Pinpoint the cell where the given text exists, returning its (X, Y) midpoint coordinate. 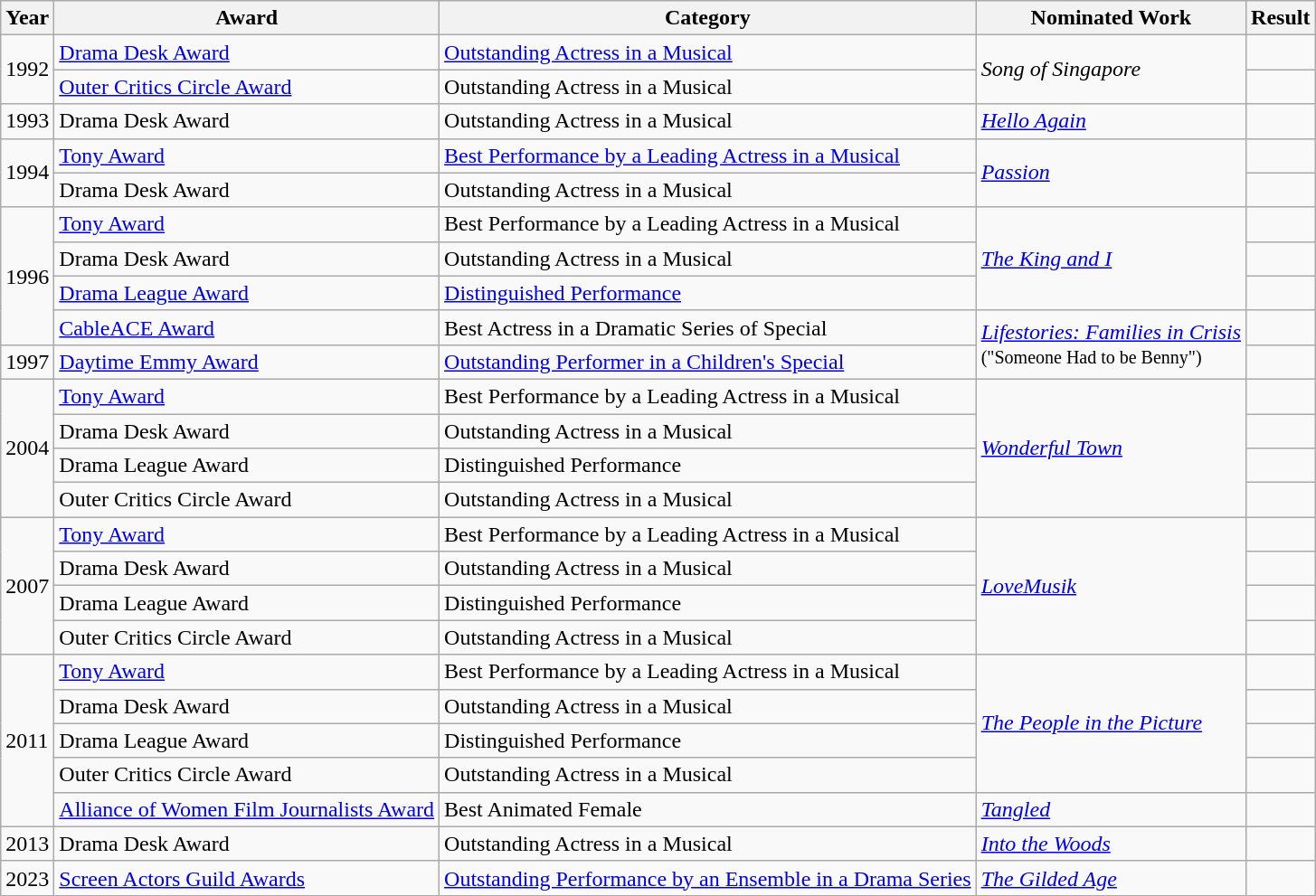
Nominated Work (1111, 18)
Outstanding Performer in a Children's Special (708, 362)
1997 (27, 362)
Best Animated Female (708, 809)
The People in the Picture (1111, 723)
Year (27, 18)
Best Actress in a Dramatic Series of Special (708, 327)
Screen Actors Guild Awards (247, 878)
1992 (27, 70)
CableACE Award (247, 327)
Result (1281, 18)
Wonderful Town (1111, 448)
2011 (27, 740)
1993 (27, 121)
Into the Woods (1111, 844)
The King and I (1111, 259)
The Gilded Age (1111, 878)
2023 (27, 878)
2007 (27, 586)
Hello Again (1111, 121)
Lifestories: Families in Crisis ("Someone Had to be Benny") (1111, 344)
1996 (27, 276)
Tangled (1111, 809)
1994 (27, 173)
Award (247, 18)
2013 (27, 844)
Song of Singapore (1111, 70)
Category (708, 18)
LoveMusik (1111, 586)
2004 (27, 448)
Alliance of Women Film Journalists Award (247, 809)
Daytime Emmy Award (247, 362)
Outstanding Performance by an Ensemble in a Drama Series (708, 878)
Passion (1111, 173)
